Provide the (X, Y) coordinate of the cell's center where the given text is located.  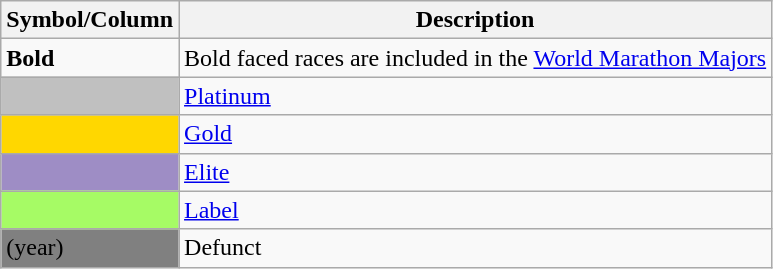
Elite (476, 172)
Gold (476, 134)
Platinum (476, 96)
Description (476, 20)
Label (476, 210)
Symbol/Column (90, 20)
(year) (90, 248)
Bold (90, 58)
Bold faced races are included in the World Marathon Majors (476, 58)
Defunct (476, 248)
